Capture the cell that displays the provided text and extract its (X, Y) central coordinate. 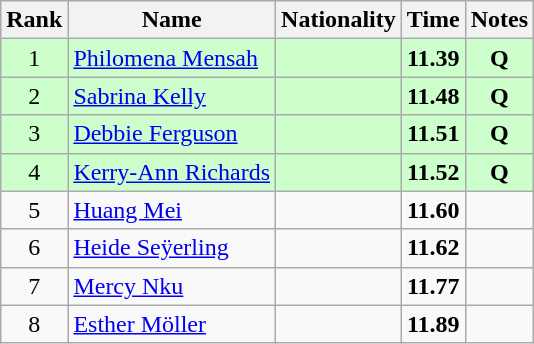
Sabrina Kelly (172, 96)
3 (34, 134)
11.89 (433, 324)
7 (34, 286)
Name (172, 20)
2 (34, 96)
11.62 (433, 248)
11.60 (433, 210)
Huang Mei (172, 210)
Mercy Nku (172, 286)
Debbie Ferguson (172, 134)
Rank (34, 20)
Philomena Mensah (172, 58)
8 (34, 324)
11.77 (433, 286)
Esther Möller (172, 324)
11.48 (433, 96)
11.51 (433, 134)
11.52 (433, 172)
Nationality (339, 20)
Notes (499, 20)
Heide Seÿerling (172, 248)
6 (34, 248)
Kerry-Ann Richards (172, 172)
5 (34, 210)
11.39 (433, 58)
1 (34, 58)
Time (433, 20)
4 (34, 172)
